Scan for the cell matching the given text and deliver its [x, y] coordinate at center. 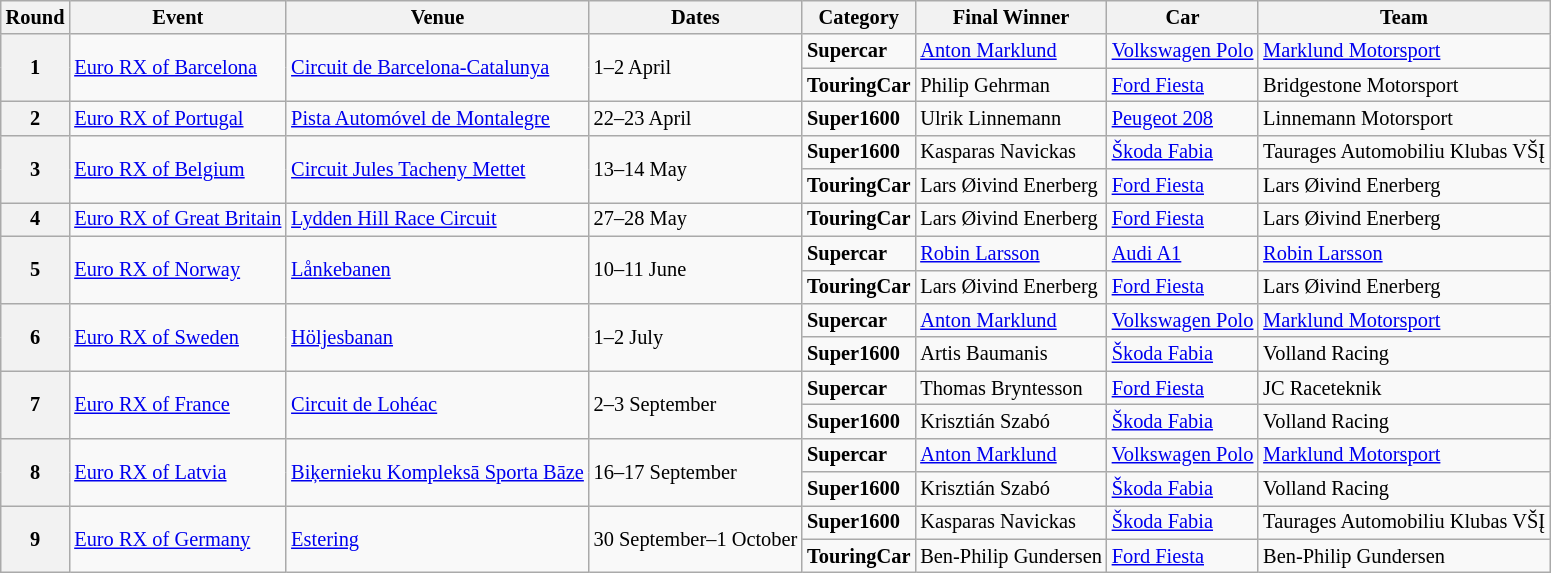
1–2 April [696, 68]
2–3 September [696, 404]
1–2 July [696, 336]
Circuit Jules Tacheny Mettet [437, 168]
27–28 May [696, 219]
6 [36, 336]
Lydden Hill Race Circuit [437, 219]
Thomas Bryntesson [1010, 388]
4 [36, 219]
Event [178, 17]
Biķernieku Kompleksā Sporta Bāze [437, 472]
Euro RX of Germany [178, 538]
Euro RX of Barcelona [178, 68]
Category [858, 17]
Euro RX of Latvia [178, 472]
7 [36, 404]
Team [1404, 17]
5 [36, 270]
Linnemann Motorsport [1404, 118]
2 [36, 118]
Peugeot 208 [1182, 118]
9 [36, 538]
30 September–1 October [696, 538]
Euro RX of Great Britain [178, 219]
Final Winner [1010, 17]
Bridgestone Motorsport [1404, 85]
Dates [696, 17]
Euro RX of Norway [178, 270]
Ulrik Linnemann [1010, 118]
Artis Baumanis [1010, 354]
Höljesbanan [437, 336]
1 [36, 68]
Circuit de Barcelona-Catalunya [437, 68]
Euro RX of France [178, 404]
Circuit de Lohéac [437, 404]
22–23 April [696, 118]
10–11 June [696, 270]
Philip Gehrman [1010, 85]
Euro RX of Portugal [178, 118]
13–14 May [696, 168]
Car [1182, 17]
Pista Automóvel de Montalegre [437, 118]
Round [36, 17]
16–17 September [696, 472]
Euro RX of Sweden [178, 336]
Estering [437, 538]
Lånkebanen [437, 270]
3 [36, 168]
JC Raceteknik [1404, 388]
8 [36, 472]
Audi A1 [1182, 253]
Venue [437, 17]
Euro RX of Belgium [178, 168]
